From the cell containing the given text, extract its center point as [X, Y] coordinate. 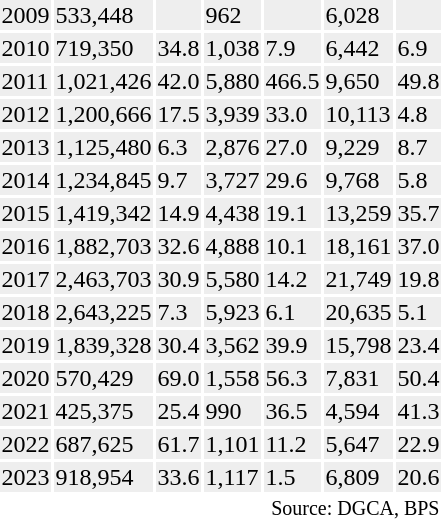
30.9 [178, 279]
30.4 [178, 345]
2011 [26, 81]
425,375 [104, 411]
6,442 [358, 48]
25.4 [178, 411]
10.1 [292, 246]
5,580 [232, 279]
2010 [26, 48]
2015 [26, 213]
2019 [26, 345]
990 [232, 411]
14.2 [292, 279]
20.6 [418, 477]
21,749 [358, 279]
2,643,225 [104, 312]
13,259 [358, 213]
2014 [26, 180]
56.3 [292, 378]
3,562 [232, 345]
32.6 [178, 246]
9,650 [358, 81]
2018 [26, 312]
2013 [26, 147]
1,200,666 [104, 114]
10,113 [358, 114]
2022 [26, 444]
2016 [26, 246]
2012 [26, 114]
19.8 [418, 279]
69.0 [178, 378]
719,350 [104, 48]
6.9 [418, 48]
466.5 [292, 81]
1,882,703 [104, 246]
36.5 [292, 411]
1,558 [232, 378]
50.4 [418, 378]
2,876 [232, 147]
5,880 [232, 81]
7.9 [292, 48]
8.7 [418, 147]
4,888 [232, 246]
35.7 [418, 213]
49.8 [418, 81]
1,117 [232, 477]
33.6 [178, 477]
2,463,703 [104, 279]
34.8 [178, 48]
2020 [26, 378]
20,635 [358, 312]
1.5 [292, 477]
1,234,845 [104, 180]
27.0 [292, 147]
1,125,480 [104, 147]
918,954 [104, 477]
2021 [26, 411]
37.0 [418, 246]
23.4 [418, 345]
15,798 [358, 345]
2023 [26, 477]
1,419,342 [104, 213]
1,101 [232, 444]
2017 [26, 279]
7,831 [358, 378]
5.8 [418, 180]
4,594 [358, 411]
6,809 [358, 477]
3,939 [232, 114]
7.3 [178, 312]
9,768 [358, 180]
18,161 [358, 246]
3,727 [232, 180]
19.1 [292, 213]
9.7 [178, 180]
962 [232, 15]
1,839,328 [104, 345]
1,038 [232, 48]
17.5 [178, 114]
2009 [26, 15]
39.9 [292, 345]
4,438 [232, 213]
5,923 [232, 312]
4.8 [418, 114]
5,647 [358, 444]
5.1 [418, 312]
29.6 [292, 180]
41.3 [418, 411]
6.3 [178, 147]
11.2 [292, 444]
42.0 [178, 81]
33.0 [292, 114]
6.1 [292, 312]
533,448 [104, 15]
61.7 [178, 444]
6,028 [358, 15]
9,229 [358, 147]
14.9 [178, 213]
22.9 [418, 444]
570,429 [104, 378]
1,021,426 [104, 81]
687,625 [104, 444]
